Scan for the cell matching the given text and deliver its (x, y) coordinate at center. 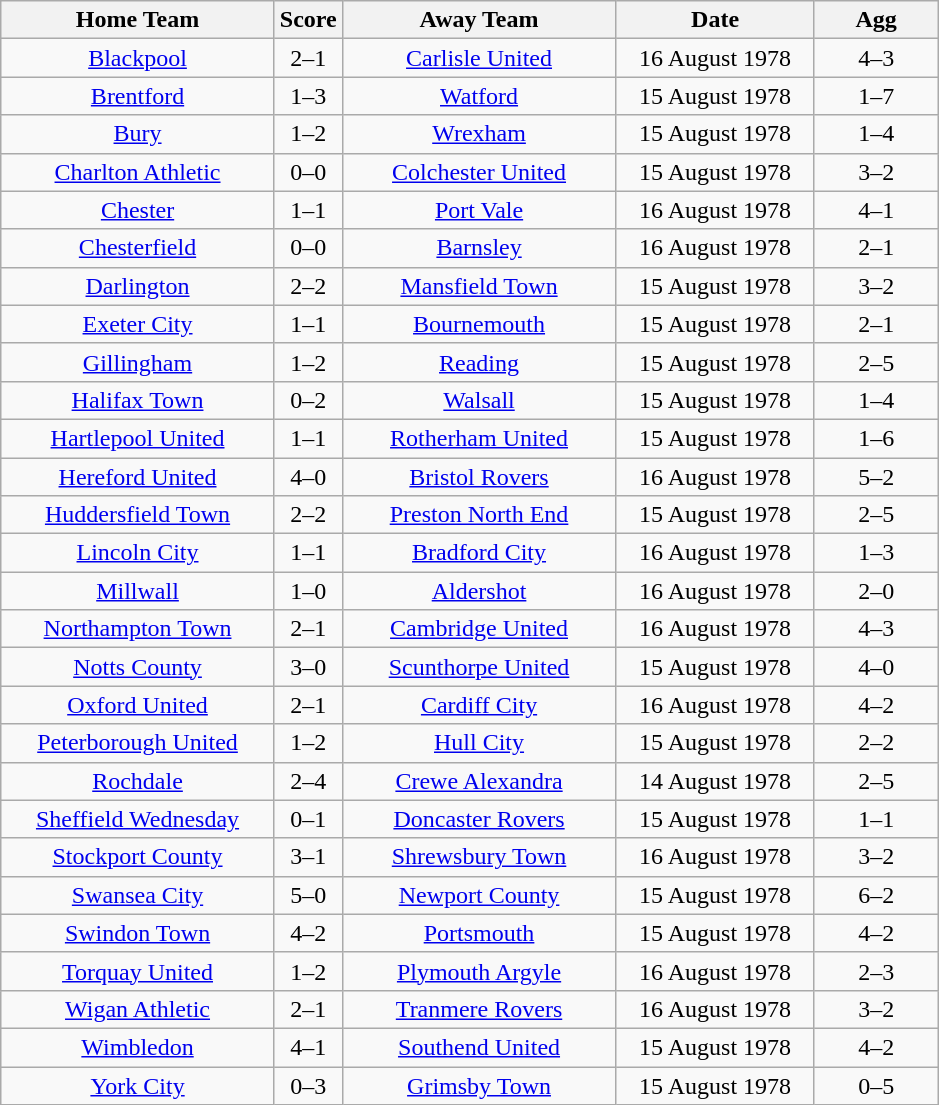
Oxford United (138, 705)
Chester (138, 210)
Score (308, 20)
1–0 (308, 591)
Bury (138, 134)
14 August 1978 (716, 781)
Millwall (138, 591)
Portsmouth (479, 933)
York City (138, 1085)
Peterborough United (138, 743)
Swindon Town (138, 933)
5–0 (308, 895)
Agg (876, 20)
Carlisle United (479, 58)
Sheffield Wednesday (138, 819)
Shrewsbury Town (479, 857)
Charlton Athletic (138, 172)
Northampton Town (138, 629)
Newport County (479, 895)
Crewe Alexandra (479, 781)
Halifax Town (138, 400)
Brentford (138, 96)
Lincoln City (138, 553)
Darlington (138, 286)
Gillingham (138, 362)
3–1 (308, 857)
Wigan Athletic (138, 1009)
Hereford United (138, 477)
Preston North End (479, 515)
Date (716, 20)
Blackpool (138, 58)
Port Vale (479, 210)
Cambridge United (479, 629)
Cardiff City (479, 705)
Huddersfield Town (138, 515)
Walsall (479, 400)
Home Team (138, 20)
0–1 (308, 819)
Swansea City (138, 895)
Watford (479, 96)
2–4 (308, 781)
Reading (479, 362)
0–5 (876, 1085)
Bradford City (479, 553)
Plymouth Argyle (479, 971)
Aldershot (479, 591)
Notts County (138, 667)
2–0 (876, 591)
Rotherham United (479, 438)
Bournemouth (479, 324)
Wrexham (479, 134)
Scunthorpe United (479, 667)
Mansfield Town (479, 286)
1–7 (876, 96)
0–2 (308, 400)
Torquay United (138, 971)
0–3 (308, 1085)
Rochdale (138, 781)
Doncaster Rovers (479, 819)
Colchester United (479, 172)
Hartlepool United (138, 438)
Exeter City (138, 324)
Tranmere Rovers (479, 1009)
3–0 (308, 667)
6–2 (876, 895)
5–2 (876, 477)
Hull City (479, 743)
Southend United (479, 1047)
1–6 (876, 438)
Away Team (479, 20)
2–3 (876, 971)
Stockport County (138, 857)
Barnsley (479, 248)
Bristol Rovers (479, 477)
Wimbledon (138, 1047)
Grimsby Town (479, 1085)
Chesterfield (138, 248)
